Output the [X, Y] coordinate of the center of the cell containing the given text.  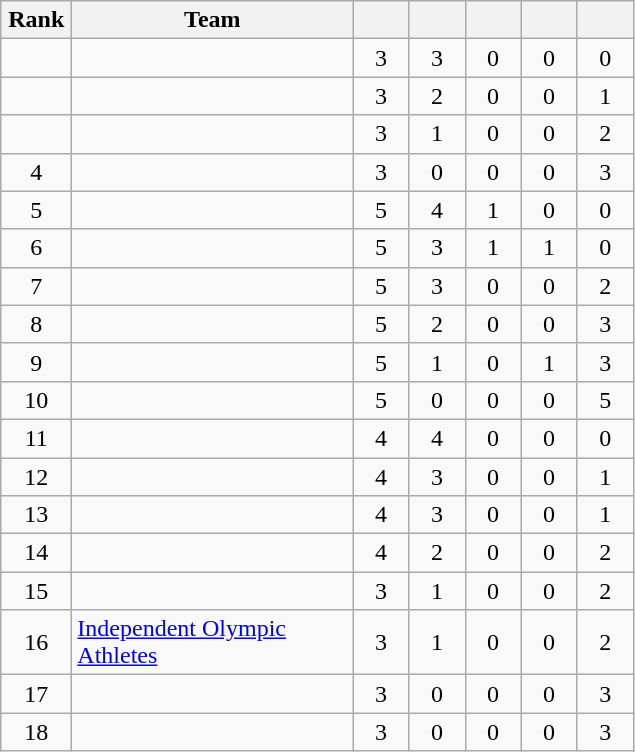
14 [36, 553]
12 [36, 477]
7 [36, 286]
Rank [36, 20]
16 [36, 642]
17 [36, 694]
15 [36, 591]
6 [36, 248]
18 [36, 732]
Independent Olympic Athletes [212, 642]
10 [36, 400]
13 [36, 515]
Team [212, 20]
9 [36, 362]
11 [36, 438]
8 [36, 324]
